Return the (x, y) coordinate for the center point of the cell that contains the specified text.  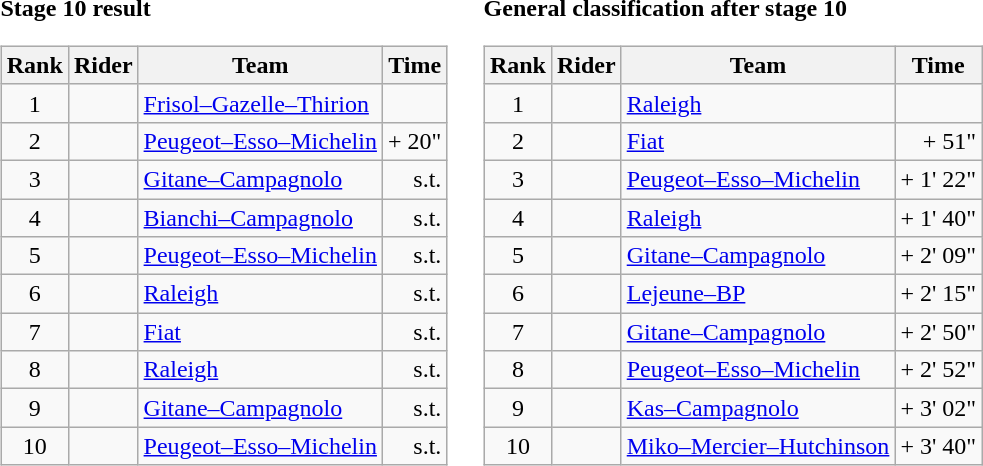
+ 2' 52" (938, 370)
+ 51" (938, 141)
+ 1' 40" (938, 217)
+ 3' 40" (938, 446)
+ 2' 15" (938, 294)
Bianchi–Campagnolo (260, 217)
Lejeune–BP (758, 294)
Miko–Mercier–Hutchinson (758, 446)
+ 20" (414, 141)
+ 2' 09" (938, 256)
Kas–Campagnolo (758, 408)
+ 2' 50" (938, 332)
+ 3' 02" (938, 408)
Frisol–Gazelle–Thirion (260, 103)
+ 1' 22" (938, 179)
